Detect which cell encompasses the target text, then output its [x, y] center coordinate. 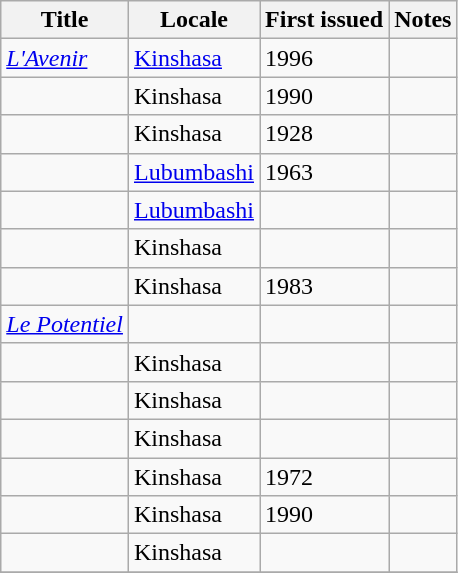
1928 [324, 134]
Title [65, 20]
1972 [324, 477]
Notes [423, 20]
1963 [324, 172]
L'Avenir [65, 58]
1983 [324, 286]
1996 [324, 58]
Le Potentiel [65, 324]
First issued [324, 20]
Locale [194, 20]
